Detect which cell encompasses the target text, then output its [X, Y] center coordinate. 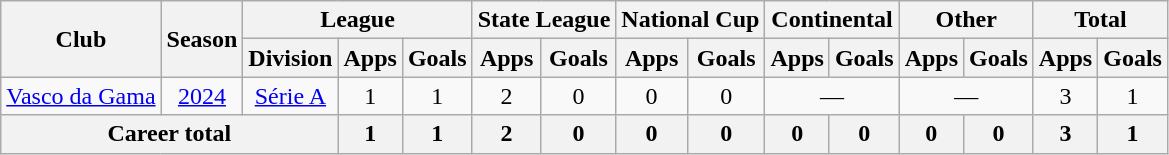
National Cup [690, 20]
Season [202, 39]
State League [544, 20]
Career total [170, 134]
2024 [202, 96]
Continental [832, 20]
Total [1100, 20]
Club [81, 39]
Série A [290, 96]
Division [290, 58]
League [358, 20]
Other [966, 20]
Vasco da Gama [81, 96]
